Search for the cell housing the specified text and yield its (x, y) center coordinate. 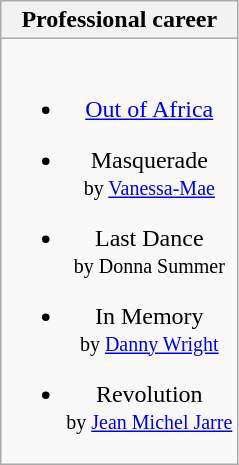
Out of AfricaMasquerade by Vanessa-Mae Last Dance by Donna Summer In Memory by Danny Wright Revolution by Jean Michel Jarre (120, 252)
Professional career (120, 20)
